Scan for the cell matching the given text and deliver its [x, y] coordinate at center. 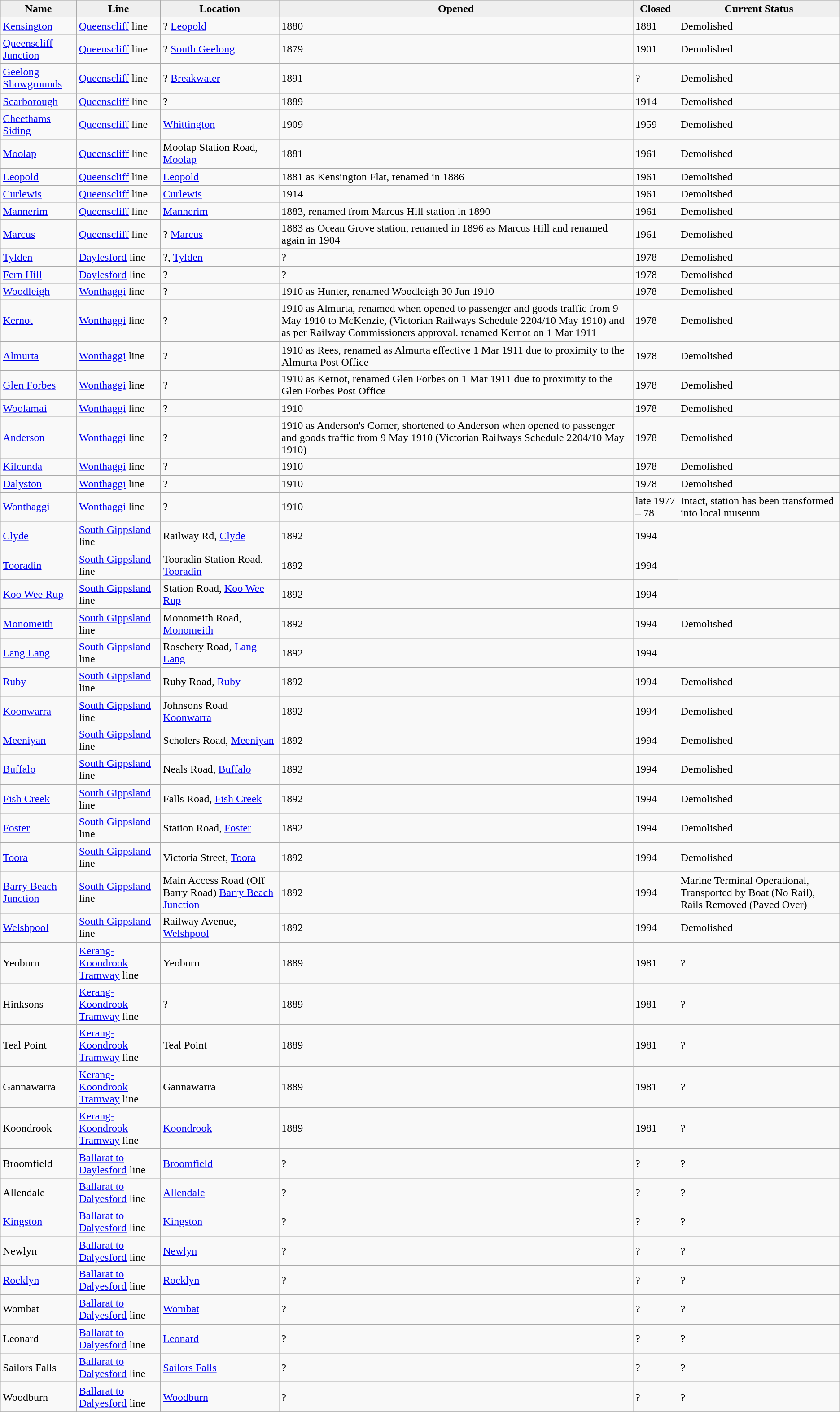
Marcus [39, 234]
1959 [655, 125]
Lang Lang [39, 652]
Hinksons [39, 1004]
1883, renamed from Marcus Hill station in 1890 [456, 211]
Kernot [39, 321]
Johnsons Road Koonwarra [220, 711]
Station Road, Foster [220, 828]
Cheethams Siding [39, 125]
Tooradin Station Road, Tooradin [220, 565]
Monomeith Road, Monomeith [220, 624]
Name [39, 9]
Buffalo [39, 770]
Line [118, 9]
? Marcus [220, 234]
late 1977 – 78 [655, 507]
Tooradin [39, 565]
Moolap [39, 153]
1883 as Ocean Grove station, renamed in 1896 as Marcus Hill and renamed again in 1904 [456, 234]
Fish Creek [39, 799]
Falls Road, Fish Creek [220, 799]
Woodleigh [39, 292]
Kensington [39, 26]
Anderson [39, 437]
Railway Rd, Clyde [220, 536]
Ruby [39, 682]
1879 [456, 49]
Barry Beach Junction [39, 892]
Almurta [39, 356]
Opened [456, 9]
Dalyston [39, 484]
Moolap Station Road, Moolap [220, 153]
Clyde [39, 536]
? Leopold [220, 26]
Koo Wee Rup [39, 594]
Current Status [759, 9]
Main Access Road (Off Barry Road) Barry Beach Junction [220, 892]
? South Geelong [220, 49]
Geelong Showgrounds [39, 78]
1891 [456, 78]
Welshpool [39, 928]
Scarborough [39, 101]
Rosebery Road, Lang Lang [220, 652]
1881 as Kensington Flat, renamed in 1886 [456, 177]
? Breakwater [220, 78]
Foster [39, 828]
Monomeith [39, 624]
1880 [456, 26]
?, Tylden [220, 257]
1910 as Rees, renamed as Almurta effective 1 Mar 1911 due to proximity to the Almurta Post Office [456, 356]
Neals Road, Buffalo [220, 770]
Intact, station has been transformed into local museum [759, 507]
Glen Forbes [39, 385]
Whittington [220, 125]
Victoria Street, Toora [220, 857]
1909 [456, 125]
Woolamai [39, 408]
Koonwarra [39, 711]
Tylden [39, 257]
Queenscliff Junction [39, 49]
Meeniyan [39, 740]
Scholers Road, Meeniyan [220, 740]
1910 as Hunter, renamed Woodleigh 30 Jun 1910 [456, 292]
Ballarat to Daylesford line [118, 1163]
1901 [655, 49]
Fern Hill [39, 274]
Toora [39, 857]
Railway Avenue, Welshpool [220, 928]
Location [220, 9]
Closed [655, 9]
Ruby Road, Ruby [220, 682]
Station Road, Koo Wee Rup [220, 594]
Kilcunda [39, 467]
Marine Terminal Operational, Transported by Boat (No Rail), Rails Removed (Paved Over) [759, 892]
1910 as Kernot, renamed Glen Forbes on 1 Mar 1911 due to proximity to the Glen Forbes Post Office [456, 385]
Wonthaggi [39, 507]
